Search for the cell housing the specified text and yield its (x, y) center coordinate. 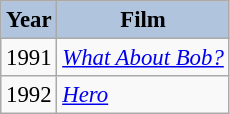
Film (143, 20)
Year (29, 20)
1992 (29, 95)
Hero (143, 95)
What About Bob? (143, 58)
1991 (29, 58)
